Detect which cell encompasses the target text, then output its (X, Y) center coordinate. 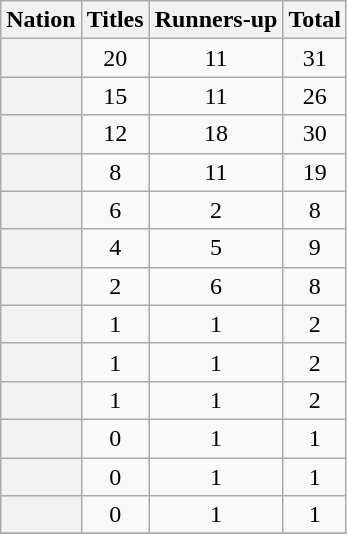
20 (115, 58)
12 (115, 134)
9 (315, 248)
26 (315, 96)
31 (315, 58)
Total (315, 20)
Nation (41, 20)
15 (115, 96)
5 (216, 248)
30 (315, 134)
19 (315, 172)
Runners-up (216, 20)
18 (216, 134)
4 (115, 248)
Titles (115, 20)
